Scan for the cell matching the given text and deliver its [x, y] coordinate at center. 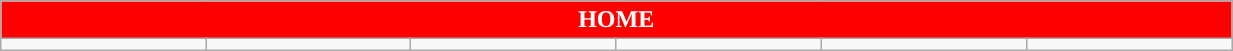
HOME [616, 20]
